Pinpoint the cell where the given text exists, returning its [x, y] midpoint coordinate. 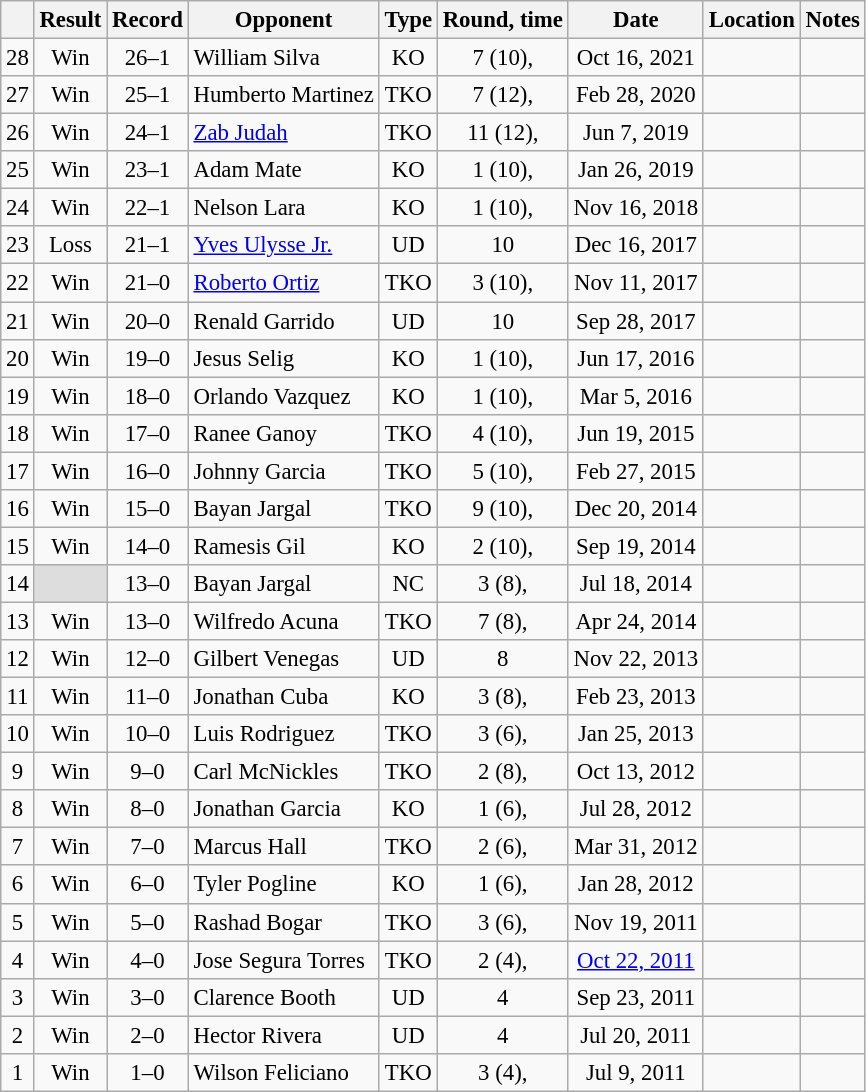
26–1 [148, 58]
19 [18, 396]
25–1 [148, 95]
Roberto Ortiz [284, 283]
18 [18, 433]
11 (12), [502, 133]
Ramesis Gil [284, 546]
Rashad Bogar [284, 922]
Carl McNickles [284, 772]
27 [18, 95]
Jun 17, 2016 [636, 358]
Sep 23, 2011 [636, 997]
5 [18, 922]
10–0 [148, 734]
4–0 [148, 960]
4 (10), [502, 433]
6 [18, 885]
Marcus Hall [284, 847]
2 (6), [502, 847]
Yves Ulysse Jr. [284, 245]
Dec 20, 2014 [636, 509]
3 (10), [502, 283]
Wilfredo Acuna [284, 621]
Luis Rodriguez [284, 734]
Jan 25, 2013 [636, 734]
Orlando Vazquez [284, 396]
Adam Mate [284, 170]
Jul 20, 2011 [636, 1035]
Jun 19, 2015 [636, 433]
11 [18, 697]
2 (10), [502, 546]
9–0 [148, 772]
Ranee Ganoy [284, 433]
Gilbert Venegas [284, 659]
3 [18, 997]
Zab Judah [284, 133]
12 [18, 659]
Type [408, 20]
Date [636, 20]
Feb 23, 2013 [636, 697]
Wilson Feliciano [284, 1073]
11–0 [148, 697]
25 [18, 170]
21 [18, 321]
15 [18, 546]
Notes [832, 20]
Clarence Booth [284, 997]
17–0 [148, 433]
NC [408, 584]
Jose Segura Torres [284, 960]
Result [70, 20]
Jonathan Garcia [284, 809]
9 (10), [502, 509]
Sep 28, 2017 [636, 321]
Jan 28, 2012 [636, 885]
7 (12), [502, 95]
Renald Garrido [284, 321]
7–0 [148, 847]
Jonathan Cuba [284, 697]
16 [18, 509]
22 [18, 283]
26 [18, 133]
2 [18, 1035]
22–1 [148, 208]
Feb 28, 2020 [636, 95]
9 [18, 772]
14 [18, 584]
24–1 [148, 133]
2 (8), [502, 772]
Location [752, 20]
3–0 [148, 997]
Tyler Pogline [284, 885]
Dec 16, 2017 [636, 245]
Jul 9, 2011 [636, 1073]
7 [18, 847]
16–0 [148, 471]
Nov 16, 2018 [636, 208]
Oct 22, 2011 [636, 960]
17 [18, 471]
3 (4), [502, 1073]
Oct 13, 2012 [636, 772]
21–0 [148, 283]
Jan 26, 2019 [636, 170]
21–1 [148, 245]
1–0 [148, 1073]
28 [18, 58]
Apr 24, 2014 [636, 621]
15–0 [148, 509]
Mar 31, 2012 [636, 847]
20–0 [148, 321]
5 (10), [502, 471]
Jul 18, 2014 [636, 584]
Oct 16, 2021 [636, 58]
Jesus Selig [284, 358]
18–0 [148, 396]
Nelson Lara [284, 208]
Jun 7, 2019 [636, 133]
Round, time [502, 20]
Nov 19, 2011 [636, 922]
23–1 [148, 170]
7 (10), [502, 58]
20 [18, 358]
Nov 11, 2017 [636, 283]
Opponent [284, 20]
12–0 [148, 659]
13 [18, 621]
23 [18, 245]
William Silva [284, 58]
Jul 28, 2012 [636, 809]
Feb 27, 2015 [636, 471]
5–0 [148, 922]
24 [18, 208]
2–0 [148, 1035]
Nov 22, 2013 [636, 659]
Humberto Martinez [284, 95]
Mar 5, 2016 [636, 396]
Record [148, 20]
Johnny Garcia [284, 471]
19–0 [148, 358]
2 (4), [502, 960]
8–0 [148, 809]
7 (8), [502, 621]
14–0 [148, 546]
6–0 [148, 885]
Sep 19, 2014 [636, 546]
Loss [70, 245]
1 [18, 1073]
Hector Rivera [284, 1035]
